Locate the cell with the specified text and output its (x, y) center coordinate. 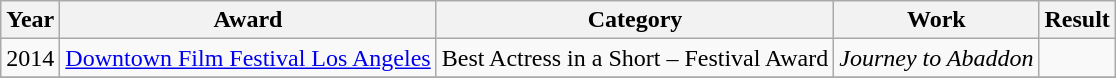
Category (635, 20)
Journey to Abaddon (936, 58)
Work (936, 20)
Downtown Film Festival Los Angeles (248, 58)
2014 (30, 58)
Result (1077, 20)
Best Actress in a Short – Festival Award (635, 58)
Year (30, 20)
Award (248, 20)
